Pinpoint the cell where the given text exists, returning its [X, Y] midpoint coordinate. 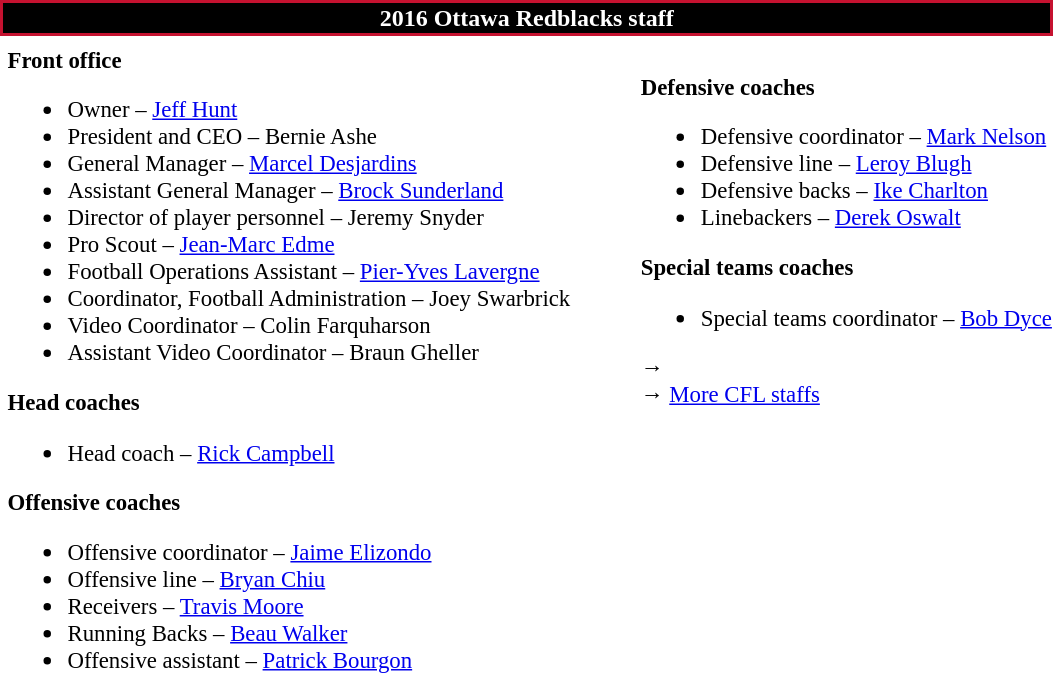
2016 Ottawa Redblacks staff [526, 18]
